Return [x, y] of the center of cell containing provided text 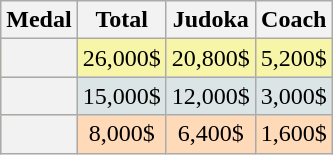
Total [122, 20]
Judoka [210, 20]
3,000$ [294, 96]
8,000$ [122, 134]
26,000$ [122, 58]
Coach [294, 20]
6,400$ [210, 134]
Medal [39, 20]
15,000$ [122, 96]
20,800$ [210, 58]
5,200$ [294, 58]
1,600$ [294, 134]
12,000$ [210, 96]
